Extract the (x, y) coordinate from the center of the cell holding the provided text.  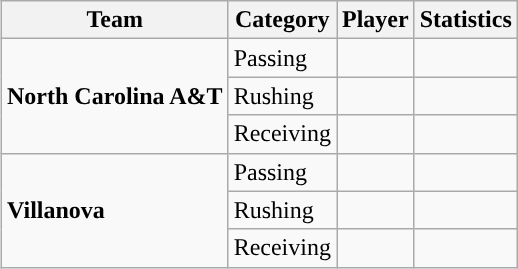
Team (114, 20)
Villanova (114, 210)
Category (282, 20)
North Carolina A&T (114, 96)
Statistics (466, 20)
Player (375, 20)
